Identify which cell holds the provided text, then report its (x, y) central coordinate. 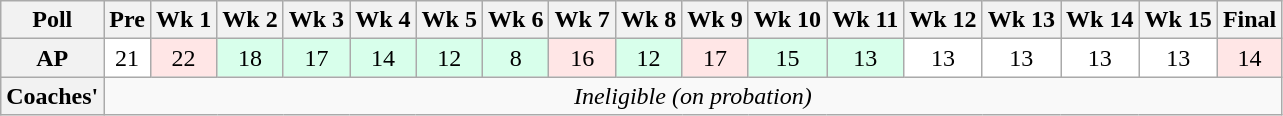
Wk 3 (316, 20)
Wk 7 (582, 20)
Wk 1 (183, 20)
Wk 14 (1100, 20)
18 (250, 58)
Wk 6 (516, 20)
Wk 12 (943, 20)
Wk 5 (449, 20)
Wk 11 (866, 20)
16 (582, 58)
Final (1249, 20)
8 (516, 58)
Wk 10 (787, 20)
Pre (128, 20)
Wk 8 (648, 20)
21 (128, 58)
Poll (52, 20)
Wk 15 (1178, 20)
22 (183, 58)
AP (52, 58)
Wk 13 (1021, 20)
Ineligible (on probation) (693, 96)
Wk 2 (250, 20)
Wk 9 (715, 20)
Wk 4 (383, 20)
15 (787, 58)
Coaches' (52, 96)
